Determine the (X, Y) coordinate at the center of the cell enclosing the given text.  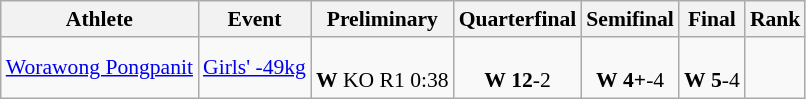
W 12-2 (518, 68)
Semifinal (630, 19)
W 4+-4 (630, 68)
Quarterfinal (518, 19)
Athlete (100, 19)
W KO R1 0:38 (382, 68)
Worawong Pongpanit (100, 68)
Girls' -49kg (254, 68)
Event (254, 19)
W 5-4 (712, 68)
Final (712, 19)
Preliminary (382, 19)
Rank (776, 19)
